Search for the cell housing the specified text and yield its [x, y] center coordinate. 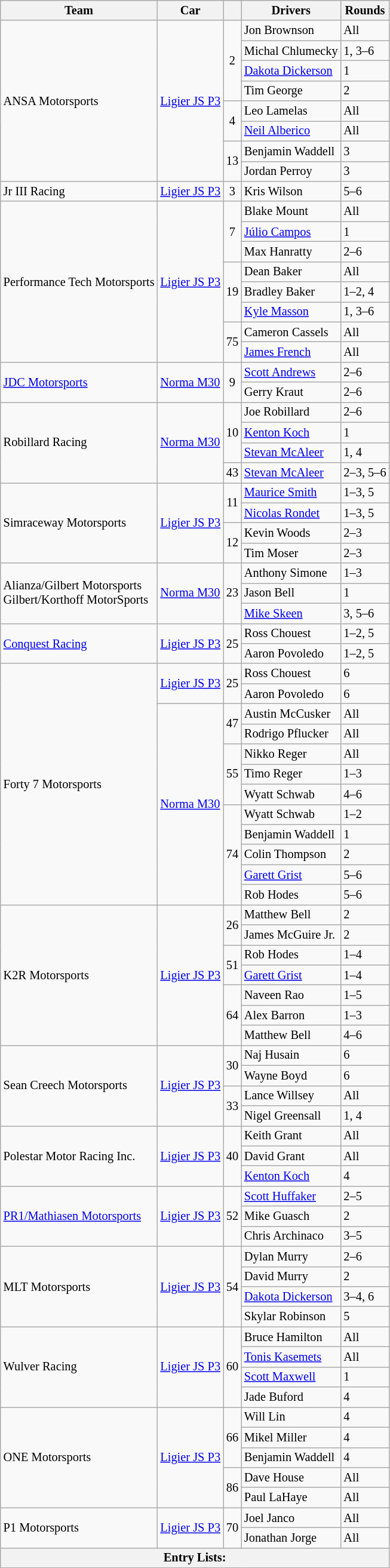
Skylar Robinson [291, 1317]
Team [79, 10]
3–4, 6 [364, 1296]
40 [232, 1156]
Mike Skeen [291, 613]
Jon Brownson [291, 30]
Car [190, 10]
10 [232, 432]
Kyle Masson [291, 312]
1–2 [364, 814]
Timo Reger [291, 774]
Forty 7 Motorsports [79, 784]
Entry Lists: [195, 1558]
Naj Husain [291, 1055]
Alianza/Gilbert Motorsports Gilbert/Korthoff MotorSports [79, 594]
Michal Chlumecky [291, 51]
James French [291, 352]
Rounds [364, 10]
75 [232, 342]
Jade Buford [291, 1397]
Nicolas Rondet [291, 513]
Joe Robillard [291, 412]
David Grant [291, 1156]
Nigel Greensall [291, 1115]
Maurice Smith [291, 493]
Gerry Kraut [291, 392]
Kevin Woods [291, 533]
Mikel Miller [291, 1437]
Polestar Motor Racing Inc. [79, 1156]
9 [232, 382]
74 [232, 854]
Wulver Racing [79, 1367]
23 [232, 594]
Mike Guasch [291, 1216]
70 [232, 1527]
Austin McCusker [291, 714]
3, 5–6 [364, 613]
Blake Mount [291, 211]
ONE Motorsports [79, 1457]
Drivers [291, 10]
Wayne Boyd [291, 1075]
13 [232, 161]
Dave House [291, 1477]
Sean Creech Motorsports [79, 1086]
1–5 [364, 995]
64 [232, 1015]
Rodrigo Pflucker [291, 734]
Performance Tech Motorsports [79, 282]
Bradley Baker [291, 292]
86 [232, 1487]
Max Hanratty [291, 251]
P1 Motorsports [79, 1527]
Scott Andrews [291, 372]
Chris Archinaco [291, 1236]
Leo Lamelas [291, 111]
Anthony Simone [291, 573]
66 [232, 1437]
Jr III Racing [79, 191]
43 [232, 472]
Bruce Hamilton [291, 1337]
Naveen Rao [291, 995]
Keith Grant [291, 1136]
Jordan Perroy [291, 171]
Tonis Kasemets [291, 1357]
MLT Motorsports [79, 1286]
60 [232, 1367]
7 [232, 232]
Tim George [291, 91]
Alex Barron [291, 1015]
Joel Janco [291, 1518]
Simraceway Motorsports [79, 523]
19 [232, 291]
Paul LaHaye [291, 1498]
PR1/Mathiasen Motorsports [79, 1216]
30 [232, 1065]
Jonathan Jorge [291, 1538]
JDC Motorsports [79, 382]
33 [232, 1106]
2–3, 5–6 [364, 472]
11 [232, 503]
Jason Bell [291, 593]
2–5 [364, 1196]
26 [232, 924]
52 [232, 1216]
Kris Wilson [291, 191]
5 [364, 1317]
55 [232, 774]
Dylan Murry [291, 1256]
Scott Maxwell [291, 1377]
Lance Willsey [291, 1096]
David Murry [291, 1277]
51 [232, 965]
Will Lin [291, 1417]
James McGuire Jr. [291, 935]
3–5 [364, 1236]
Colin Thompson [291, 854]
Scott Huffaker [291, 1196]
ANSA Motorsports [79, 100]
54 [232, 1286]
Júlio Campos [291, 232]
47 [232, 724]
Nikko Reger [291, 754]
12 [232, 542]
Conquest Racing [79, 644]
Dean Baker [291, 272]
Tim Moser [291, 553]
Neil Alberico [291, 131]
Robillard Racing [79, 442]
Cameron Cassels [291, 332]
1–2, 4 [364, 292]
K2R Motorsports [79, 975]
